Scan for the cell matching the given text and deliver its [x, y] coordinate at center. 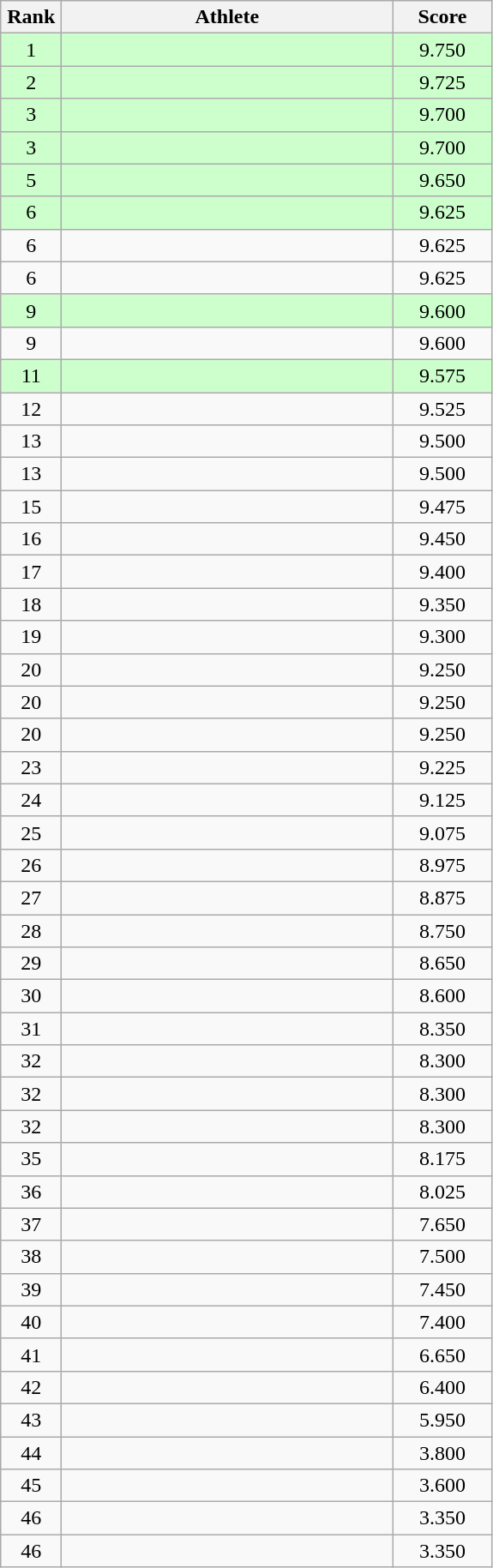
9.400 [442, 572]
Rank [31, 17]
17 [31, 572]
9.075 [442, 832]
7.500 [442, 1257]
23 [31, 767]
Score [442, 17]
9.300 [442, 637]
39 [31, 1289]
9.575 [442, 375]
8.975 [442, 865]
9.650 [442, 180]
8.650 [442, 964]
8.025 [442, 1192]
40 [31, 1322]
8.350 [442, 1029]
9.750 [442, 50]
37 [31, 1224]
26 [31, 865]
16 [31, 539]
3.800 [442, 1453]
44 [31, 1453]
7.400 [442, 1322]
29 [31, 964]
9.225 [442, 767]
8.750 [442, 930]
35 [31, 1159]
38 [31, 1257]
2 [31, 82]
45 [31, 1486]
9.450 [442, 539]
8.875 [442, 898]
28 [31, 930]
5 [31, 180]
41 [31, 1355]
5.950 [442, 1420]
19 [31, 637]
9.350 [442, 604]
27 [31, 898]
9.725 [442, 82]
8.175 [442, 1159]
11 [31, 375]
9.475 [442, 507]
31 [31, 1029]
25 [31, 832]
43 [31, 1420]
9.525 [442, 409]
6.650 [442, 1355]
42 [31, 1387]
7.650 [442, 1224]
Athlete [227, 17]
18 [31, 604]
3.600 [442, 1486]
6.400 [442, 1387]
12 [31, 409]
24 [31, 800]
1 [31, 50]
15 [31, 507]
9.125 [442, 800]
8.600 [442, 996]
7.450 [442, 1289]
36 [31, 1192]
30 [31, 996]
